Return (X, Y) of the center of cell containing provided text 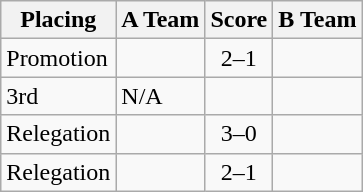
Promotion (58, 58)
B Team (318, 20)
3–0 (239, 134)
Placing (58, 20)
N/A (160, 96)
3rd (58, 96)
Score (239, 20)
A Team (160, 20)
